Identify which cell holds the provided text, then report its (X, Y) central coordinate. 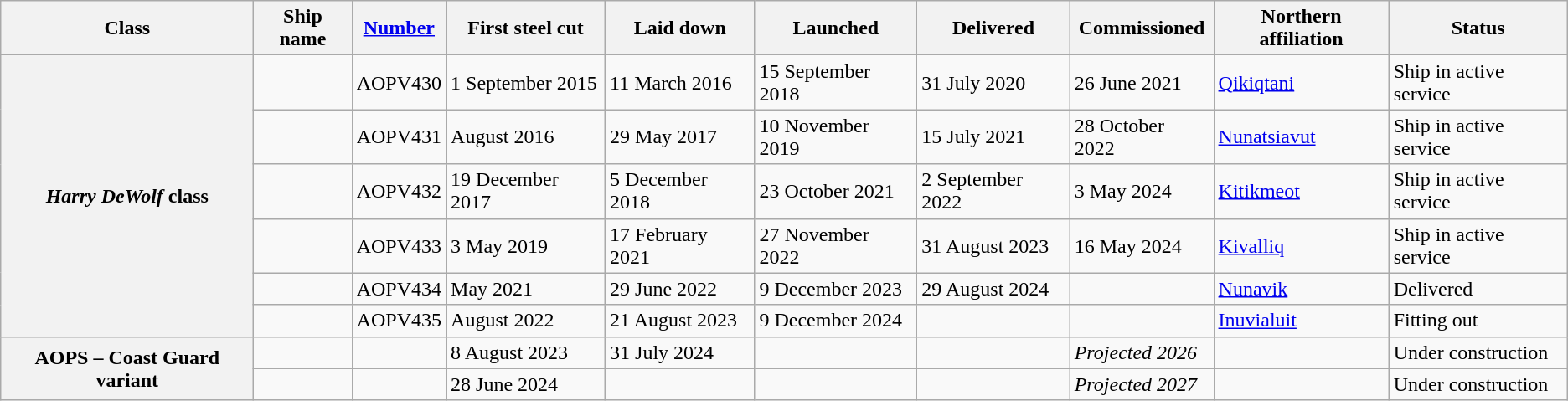
2 September 2022 (993, 191)
28 October 2022 (1142, 137)
23 October 2021 (836, 191)
August 2022 (526, 321)
Projected 2027 (1142, 384)
August 2016 (526, 137)
AOPV432 (399, 191)
Qikiqtani (1302, 82)
Commissioned (1142, 28)
AOPS – Coast Guard variant (127, 368)
Launched (836, 28)
1 September 2015 (526, 82)
May 2021 (526, 289)
Number (399, 28)
First steel cut (526, 28)
26 June 2021 (1142, 82)
Harry DeWolf class (127, 196)
Fitting out (1478, 321)
29 August 2024 (993, 289)
Projected 2026 (1142, 352)
27 November 2022 (836, 246)
31 August 2023 (993, 246)
Inuvialuit (1302, 321)
AOPV430 (399, 82)
21 August 2023 (680, 321)
Ship name (303, 28)
Kitikmeot (1302, 191)
AOPV433 (399, 246)
17 February 2021 (680, 246)
Kivalliq (1302, 246)
AOPV431 (399, 137)
15 July 2021 (993, 137)
8 August 2023 (526, 352)
AOPV434 (399, 289)
Nunavik (1302, 289)
Status (1478, 28)
9 December 2023 (836, 289)
29 May 2017 (680, 137)
19 December 2017 (526, 191)
Laid down (680, 28)
10 November 2019 (836, 137)
Nunatsiavut (1302, 137)
11 March 2016 (680, 82)
Northern affiliation (1302, 28)
3 May 2024 (1142, 191)
31 July 2024 (680, 352)
31 July 2020 (993, 82)
15 September 2018 (836, 82)
3 May 2019 (526, 246)
28 June 2024 (526, 384)
29 June 2022 (680, 289)
16 May 2024 (1142, 246)
9 December 2024 (836, 321)
5 December 2018 (680, 191)
AOPV435 (399, 321)
Class (127, 28)
